Return the [x, y] coordinate for the center point of the cell that contains the specified text.  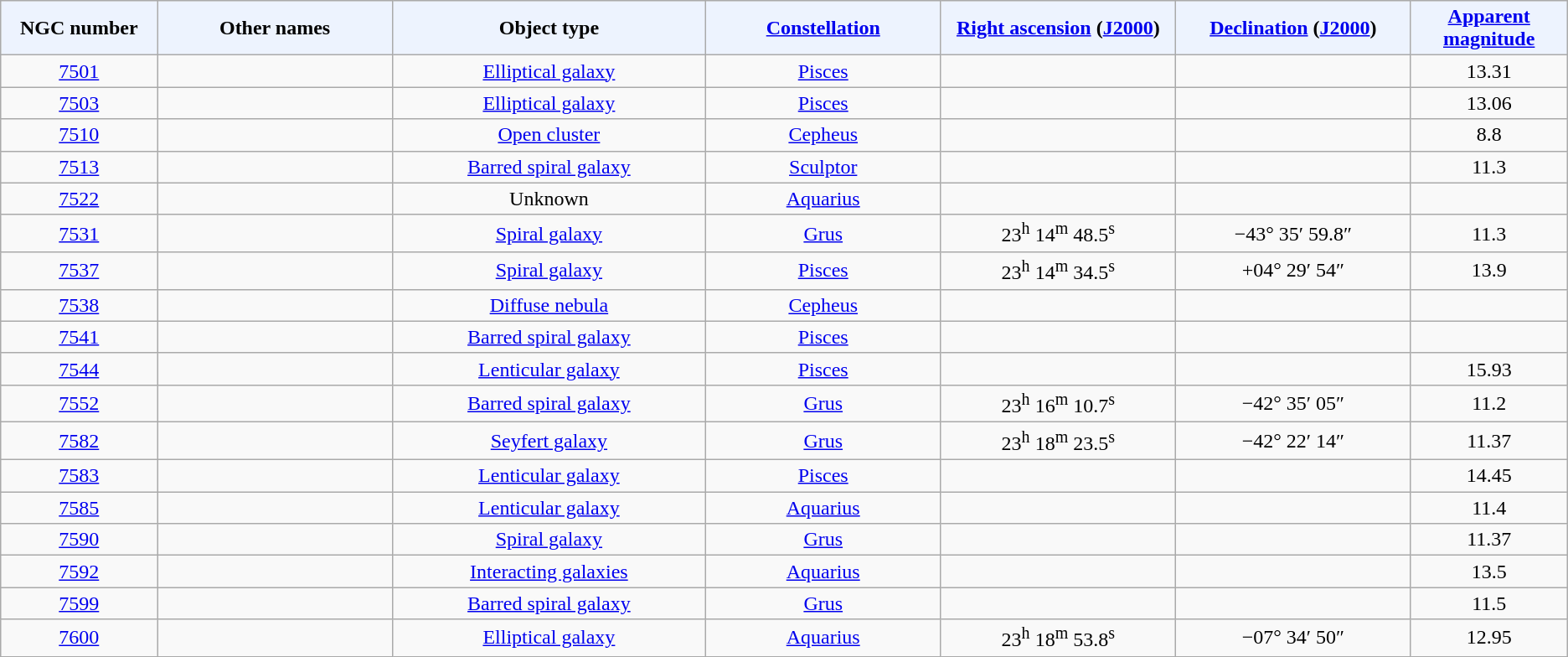
−07° 34′ 50″ [1293, 639]
13.5 [1489, 572]
15.93 [1489, 369]
Open cluster [549, 135]
11.5 [1489, 603]
11.4 [1489, 508]
Other names [275, 28]
7531 [79, 233]
Object type [549, 28]
7600 [79, 639]
Constellation [823, 28]
Unknown [549, 199]
12.95 [1489, 639]
7501 [79, 71]
23h 18m 23.5s [1059, 441]
7592 [79, 572]
7552 [79, 404]
7583 [79, 476]
−42° 35′ 05″ [1293, 404]
Diffuse nebula [549, 305]
13.31 [1489, 71]
7538 [79, 305]
13.9 [1489, 272]
Sculptor [823, 167]
Right ascension (J2000) [1059, 28]
7522 [79, 199]
7590 [79, 540]
7582 [79, 441]
8.8 [1489, 135]
NGC number [79, 28]
Apparent magnitude [1489, 28]
11.2 [1489, 404]
Seyfert galaxy [549, 441]
+04° 29′ 54″ [1293, 272]
7599 [79, 603]
14.45 [1489, 476]
13.06 [1489, 103]
−42° 22′ 14″ [1293, 441]
7510 [79, 135]
23h 14m 34.5s [1059, 272]
Declination (J2000) [1293, 28]
Interacting galaxies [549, 572]
7513 [79, 167]
23h 18m 53.8s [1059, 639]
7585 [79, 508]
7537 [79, 272]
7541 [79, 337]
7503 [79, 103]
23h 14m 48.5s [1059, 233]
−43° 35′ 59.8″ [1293, 233]
23h 16m 10.7s [1059, 404]
7544 [79, 369]
